Return (x, y) of the center of cell containing provided text 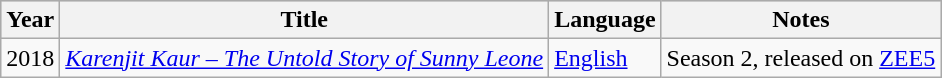
Notes (801, 20)
Title (304, 20)
Year (30, 20)
2018 (30, 58)
English (605, 58)
Karenjit Kaur – The Untold Story of Sunny Leone (304, 58)
Language (605, 20)
Season 2, released on ZEE5 (801, 58)
